For the text-containing cell, return its midpoint in (X, Y) coordinate format. 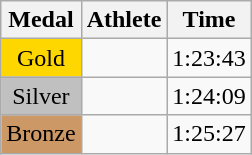
1:23:43 (209, 58)
Medal (41, 20)
Gold (41, 58)
1:24:09 (209, 96)
Silver (41, 96)
1:25:27 (209, 134)
Bronze (41, 134)
Time (209, 20)
Athlete (124, 20)
